Capture the cell that displays the provided text and extract its [X, Y] central coordinate. 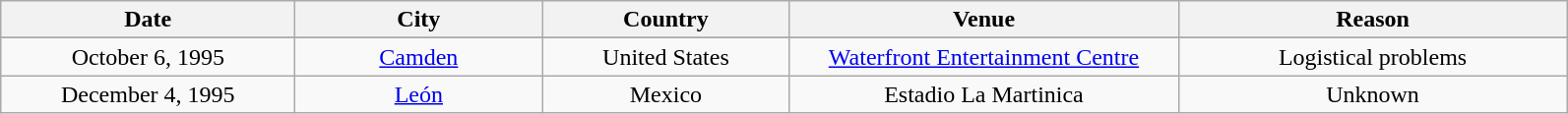
Venue [984, 20]
Logistical problems [1372, 57]
Date [148, 20]
Unknown [1372, 94]
Estadio La Martinica [984, 94]
December 4, 1995 [148, 94]
City [419, 20]
October 6, 1995 [148, 57]
Country [665, 20]
Mexico [665, 94]
Camden [419, 57]
Waterfront Entertainment Centre [984, 57]
Reason [1372, 20]
United States [665, 57]
León [419, 94]
